Extract the (X, Y) coordinate from the center of the cell holding the provided text.  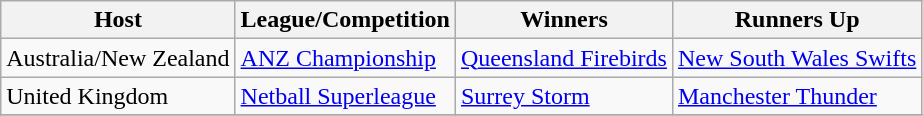
New South Wales Swifts (796, 58)
Queensland Firebirds (564, 58)
Australia/New Zealand (118, 58)
Winners (564, 20)
Manchester Thunder (796, 96)
League/Competition (345, 20)
Surrey Storm (564, 96)
Host (118, 20)
United Kingdom (118, 96)
Runners Up (796, 20)
Netball Superleague (345, 96)
ANZ Championship (345, 58)
